Identify which cell holds the provided text, then report its [X, Y] central coordinate. 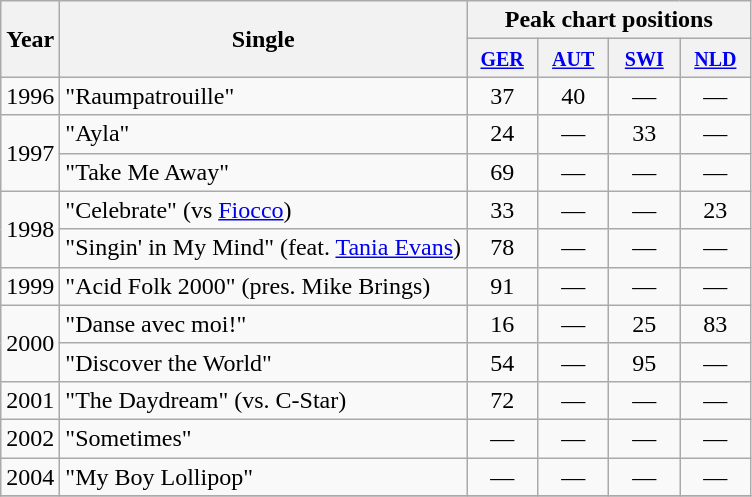
91 [502, 286]
16 [502, 324]
Year [30, 39]
69 [502, 172]
1999 [30, 286]
"My Boy Lollipop" [264, 477]
78 [502, 248]
23 [716, 210]
"Discover the World" [264, 362]
37 [502, 96]
NLD [716, 58]
GER [502, 58]
25 [644, 324]
2004 [30, 477]
Single [264, 39]
24 [502, 134]
"Celebrate" (vs Fiocco) [264, 210]
"The Daydream" (vs. C-Star) [264, 400]
"Take Me Away" [264, 172]
54 [502, 362]
72 [502, 400]
"Sometimes" [264, 438]
AUT [574, 58]
2000 [30, 343]
"Raumpatrouille" [264, 96]
1997 [30, 153]
"Acid Folk 2000" (pres. Mike Brings) [264, 286]
2002 [30, 438]
95 [644, 362]
83 [716, 324]
1998 [30, 229]
SWI [644, 58]
1996 [30, 96]
40 [574, 96]
"Ayla" [264, 134]
"Danse avec moi!" [264, 324]
"Singin' in My Mind" (feat. Tania Evans) [264, 248]
Peak chart positions [609, 20]
2001 [30, 400]
